For the text-containing cell, return its midpoint in [x, y] coordinate format. 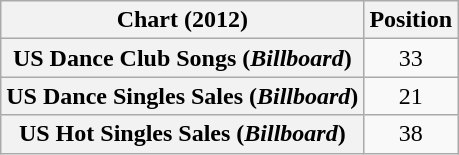
US Hot Singles Sales (Billboard) [182, 134]
33 [411, 58]
US Dance Singles Sales (Billboard) [182, 96]
US Dance Club Songs (Billboard) [182, 58]
38 [411, 134]
Position [411, 20]
21 [411, 96]
Chart (2012) [182, 20]
